For the text-containing cell, return its midpoint in (x, y) coordinate format. 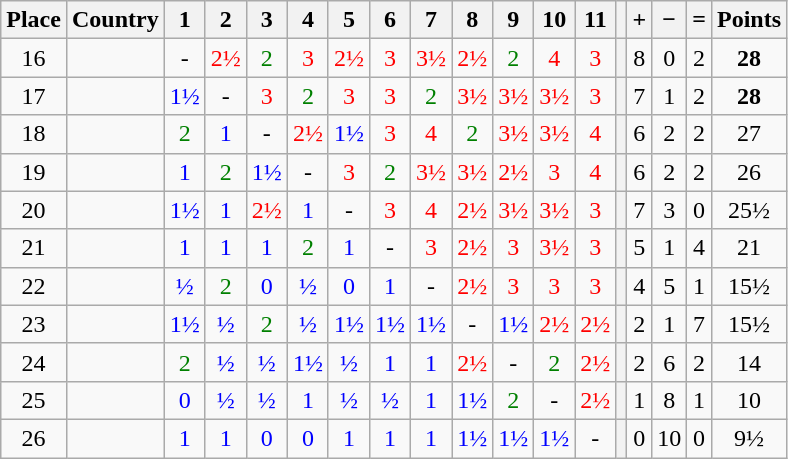
25½ (748, 210)
27 (748, 134)
20 (34, 210)
9 (514, 20)
11 (596, 20)
+ (640, 20)
17 (34, 96)
16 (34, 58)
9½ (748, 438)
18 (34, 134)
24 (34, 362)
= (700, 20)
19 (34, 172)
Points (748, 20)
22 (34, 286)
14 (748, 362)
25 (34, 400)
23 (34, 324)
− (670, 20)
Place (34, 20)
Country (115, 20)
